Identify which cell holds the provided text, then report its (x, y) central coordinate. 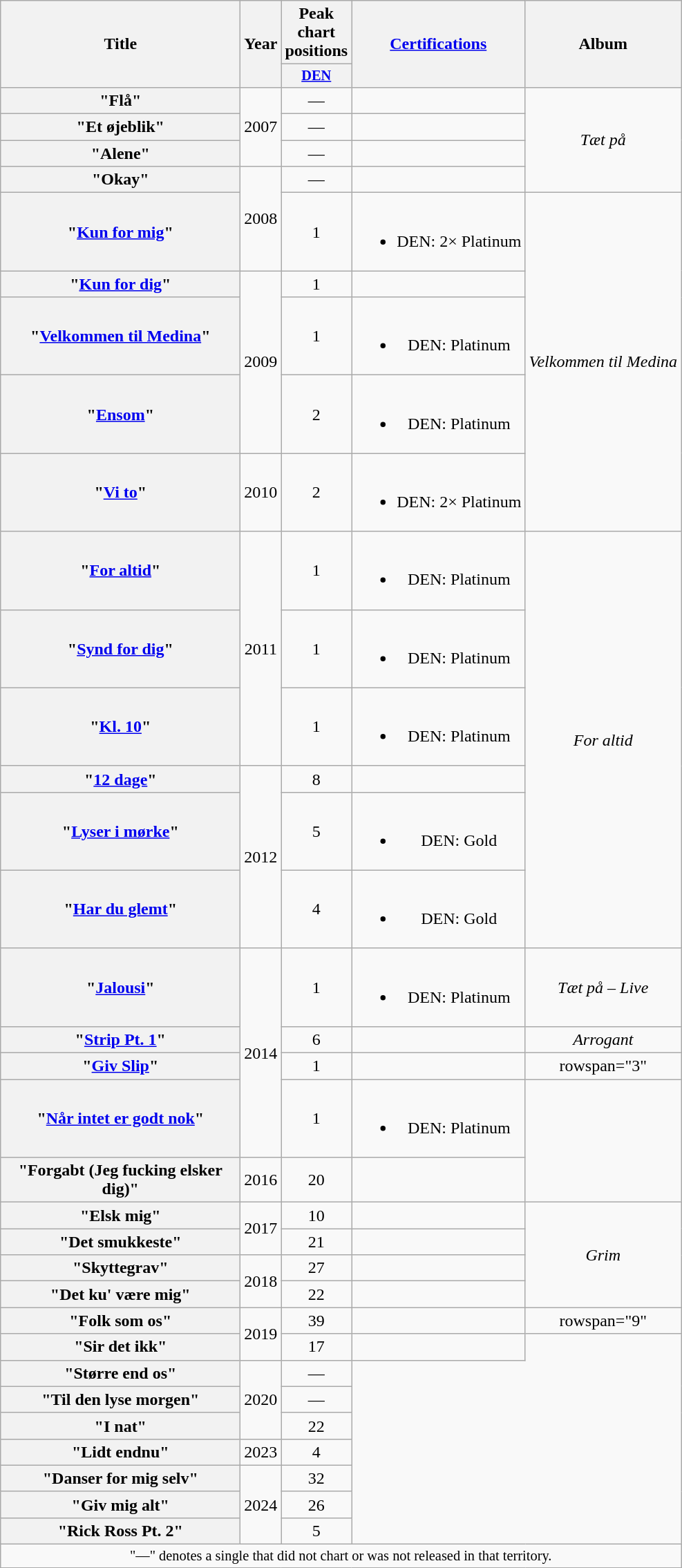
"Større end os" (120, 1373)
"Forgabt (Jeg fucking elsker dig)" (120, 1180)
Album (603, 44)
Tæt på (603, 140)
2020 (261, 1399)
"Sir det ikk" (120, 1347)
Year (261, 44)
32 (316, 1478)
"Kl. 10" (120, 727)
"Det smukkeste" (120, 1242)
"Giv Slip" (120, 1066)
"Folk som os" (120, 1321)
Peak chart positions (316, 32)
"For altid" (120, 571)
"Kun for dig" (120, 284)
"Kun for mig" (120, 232)
20 (316, 1180)
10 (316, 1216)
Arrogant (603, 1039)
"Ensom" (120, 415)
rowspan="9" (603, 1321)
2009 (261, 362)
"Jalousi" (120, 987)
8 (316, 779)
2018 (261, 1281)
26 (316, 1504)
Velkommen til Medina (603, 362)
"I nat" (120, 1426)
"Giv mig alt" (120, 1504)
2011 (261, 648)
"—" denotes a single that did not chart or was not released in that territory. (341, 1556)
"12 dage" (120, 779)
27 (316, 1268)
2019 (261, 1334)
"Velkommen til Medina" (120, 336)
2016 (261, 1180)
"Danser for mig selv" (120, 1478)
"Har du glemt" (120, 909)
2024 (261, 1504)
"Lyser i mørke" (120, 831)
"Elsk mig" (120, 1216)
"Alene" (120, 153)
Tæt på – Live (603, 987)
21 (316, 1242)
"Strip Pt. 1" (120, 1039)
"Synd for dig" (120, 648)
"Når intet er godt nok" (120, 1118)
2010 (261, 492)
17 (316, 1347)
DEN (316, 76)
2023 (261, 1452)
rowspan="3" (603, 1066)
"Flå" (120, 100)
"Lidt endnu" (120, 1452)
For altid (603, 739)
6 (316, 1039)
"Et øjeblik" (120, 127)
2008 (261, 218)
"Det ku' være mig" (120, 1294)
"Okay" (120, 180)
Grim (603, 1255)
"Vi to" (120, 492)
2017 (261, 1229)
39 (316, 1321)
2007 (261, 126)
"Skyttegrav" (120, 1268)
Certifications (438, 44)
2014 (261, 1052)
"Rick Ross Pt. 2" (120, 1531)
"Til den lyse morgen" (120, 1399)
2012 (261, 857)
Title (120, 44)
